Capture the cell that displays the provided text and extract its [X, Y] central coordinate. 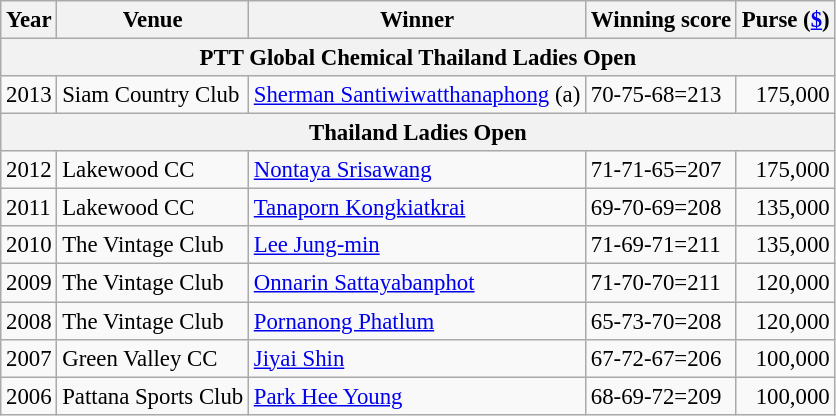
Siam Country Club [153, 95]
Nontaya Srisawang [416, 170]
2006 [29, 396]
2008 [29, 321]
71-69-71=211 [662, 245]
Sherman Santiwiwatthanaphong (a) [416, 95]
2013 [29, 95]
Winner [416, 20]
Year [29, 20]
PTT Global Chemical Thailand Ladies Open [418, 58]
Purse ($) [786, 20]
Pattana Sports Club [153, 396]
2007 [29, 358]
Winning score [662, 20]
Park Hee Young [416, 396]
70-75-68=213 [662, 95]
Onnarin Sattayabanphot [416, 283]
71-71-65=207 [662, 170]
67-72-67=206 [662, 358]
2009 [29, 283]
Green Valley CC [153, 358]
71-70-70=211 [662, 283]
Pornanong Phatlum [416, 321]
68-69-72=209 [662, 396]
Jiyai Shin [416, 358]
2011 [29, 208]
Thailand Ladies Open [418, 133]
2012 [29, 170]
Lee Jung-min [416, 245]
Venue [153, 20]
Tanaporn Kongkiatkrai [416, 208]
2010 [29, 245]
65-73-70=208 [662, 321]
69-70-69=208 [662, 208]
